Determine the (x, y) coordinate at the center of the cell enclosing the given text.  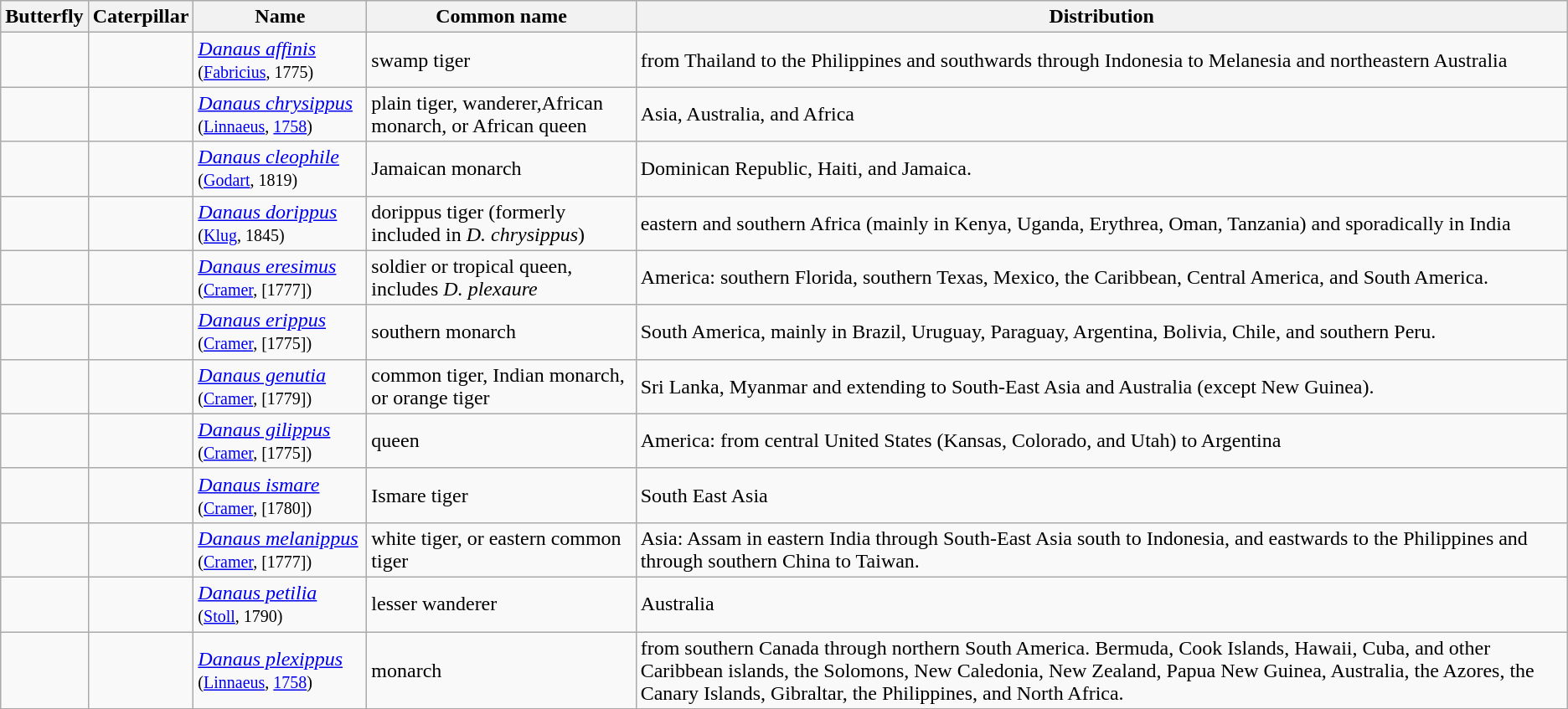
South America, mainly in Brazil, Uruguay, Paraguay, Argentina, Bolivia, Chile, and southern Peru. (1101, 331)
eastern and southern Africa (mainly in Kenya, Uganda, Erythrea, Oman, Tanzania) and sporadically in India (1101, 223)
soldier or tropical queen, includes D. plexaure (501, 278)
Asia: Assam in eastern India through South-East Asia south to Indonesia, and eastwards to the Philippines and through southern China to Taiwan. (1101, 549)
Danaus plexippus (Linnaeus, 1758) (280, 670)
Danaus dorippus (Klug, 1845) (280, 223)
Asia, Australia, and Africa (1101, 114)
Danaus gilippus (Cramer, [1775]) (280, 440)
swamp tiger (501, 60)
Name (280, 17)
monarch (501, 670)
Danaus eresimus (Cramer, [1777]) (280, 278)
Danaus genutia (Cramer, [1779]) (280, 387)
Caterpillar (141, 17)
Dominican Republic, Haiti, and Jamaica. (1101, 169)
Danaus melanippus (Cramer, [1777]) (280, 549)
Danaus petilia (Stoll, 1790) (280, 604)
America: southern Florida, southern Texas, Mexico, the Caribbean, Central America, and South America. (1101, 278)
plain tiger, wanderer,African monarch, or African queen (501, 114)
Danaus ismare (Cramer, [1780]) (280, 496)
dorippus tiger (formerly included in D. chrysippus) (501, 223)
Danaus erippus (Cramer, [1775]) (280, 331)
Butterfly (44, 17)
white tiger, or eastern common tiger (501, 549)
southern monarch (501, 331)
lesser wanderer (501, 604)
America: from central United States (Kansas, Colorado, and Utah) to Argentina (1101, 440)
Sri Lanka, Myanmar and extending to South-East Asia and Australia (except New Guinea). (1101, 387)
Danaus chrysippus (Linnaeus, 1758) (280, 114)
Danaus affinis (Fabricius, 1775) (280, 60)
queen (501, 440)
Jamaican monarch (501, 169)
South East Asia (1101, 496)
Distribution (1101, 17)
from Thailand to the Philippines and southwards through Indonesia to Melanesia and northeastern Australia (1101, 60)
Ismare tiger (501, 496)
Danaus cleophile (Godart, 1819) (280, 169)
Common name (501, 17)
common tiger, Indian monarch, or orange tiger (501, 387)
Australia (1101, 604)
